Find where the given text appears and provide that cell's center as (X, Y) coordinate. 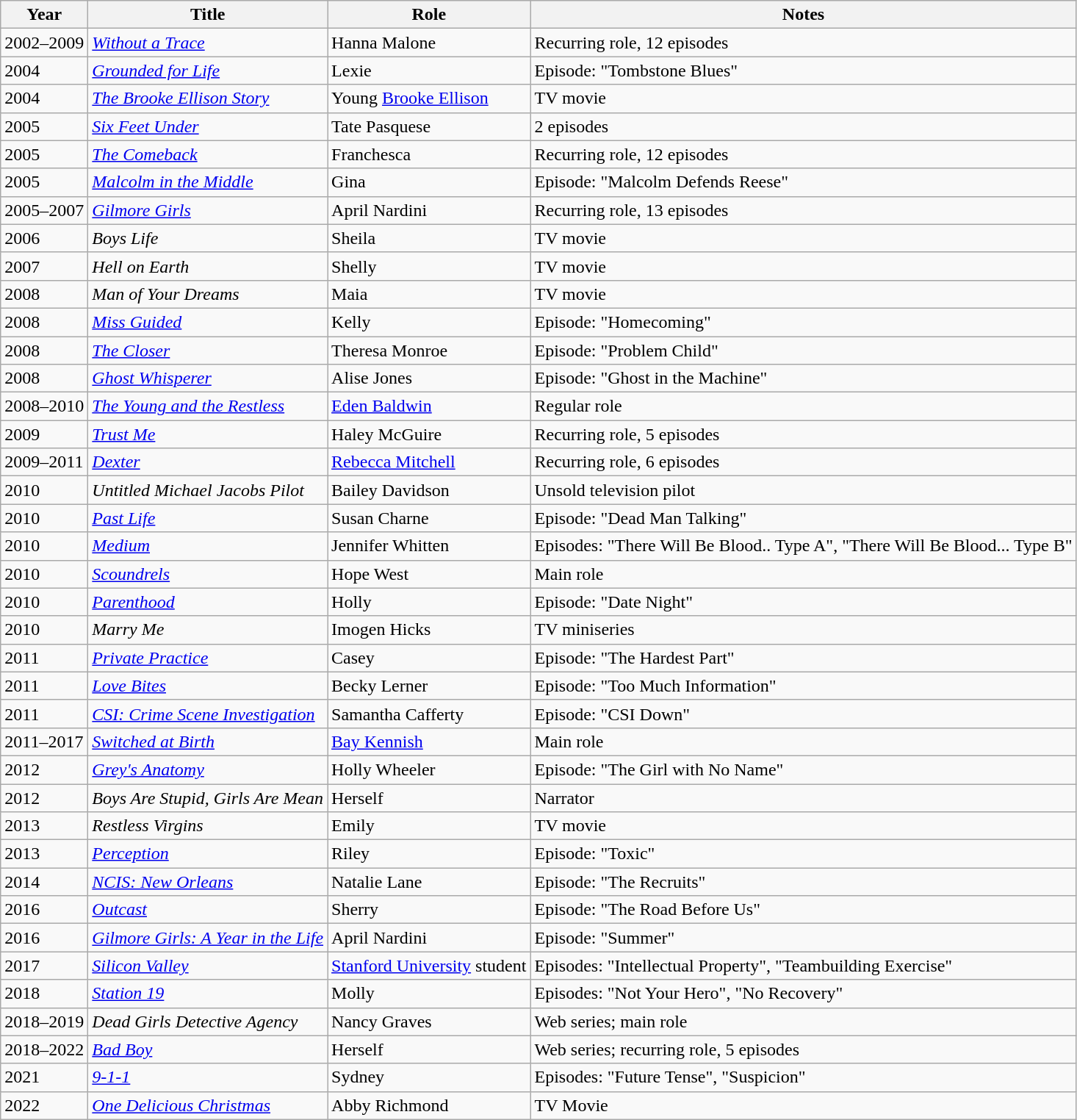
Emily (429, 826)
2018 (44, 994)
Outcast (208, 910)
Sherry (429, 910)
Episode: "The Hardest Part" (804, 658)
Shelly (429, 266)
Bad Boy (208, 1049)
2022 (44, 1105)
Without a Trace (208, 43)
Episodes: "Future Tense", "Suspicion" (804, 1077)
Medium (208, 546)
Riley (429, 854)
Episode: "Tombstone Blues" (804, 71)
Episode: "Homecoming" (804, 322)
2014 (44, 882)
Hanna Malone (429, 43)
Episode: "The Road Before Us" (804, 910)
Episodes: "Not Your Hero", "No Recovery" (804, 994)
Jennifer Whitten (429, 546)
The Closer (208, 351)
Man of Your Dreams (208, 294)
Alise Jones (429, 378)
9-1-1 (208, 1077)
Episode: "CSI Down" (804, 714)
TV Movie (804, 1105)
2006 (44, 238)
Recurring role, 5 episodes (804, 434)
Theresa Monroe (429, 351)
The Comeback (208, 154)
One Delicious Christmas (208, 1105)
CSI: Crime Scene Investigation (208, 714)
Sydney (429, 1077)
Franchesca (429, 154)
Bay Kennish (429, 742)
Restless Virgins (208, 826)
Susan Charne (429, 518)
Switched at Birth (208, 742)
Gilmore Girls (208, 210)
2009 (44, 434)
Young Brooke Ellison (429, 98)
Grey's Anatomy (208, 769)
Becky Lerner (429, 686)
Episode: "Dead Man Talking" (804, 518)
NCIS: New Orleans (208, 882)
The Young and the Restless (208, 406)
Recurring role, 6 episodes (804, 462)
Episode: "Ghost in the Machine" (804, 378)
TV miniseries (804, 630)
Malcolm in the Middle (208, 182)
Boys Are Stupid, Girls Are Mean (208, 797)
Holly (429, 602)
Private Practice (208, 658)
Episode: "Problem Child" (804, 351)
The Brooke Ellison Story (208, 98)
Episode: "Malcolm Defends Reese" (804, 182)
2008–2010 (44, 406)
Dead Girls Detective Agency (208, 1022)
2017 (44, 966)
Abby Richmond (429, 1105)
Parenthood (208, 602)
Past Life (208, 518)
2021 (44, 1077)
Episode: "Summer" (804, 938)
Station 19 (208, 994)
2002–2009 (44, 43)
Maia (429, 294)
Kelly (429, 322)
Eden Baldwin (429, 406)
Episode: "The Recruits" (804, 882)
Six Feet Under (208, 126)
Silicon Valley (208, 966)
Samantha Cafferty (429, 714)
Episode: "Date Night" (804, 602)
Sheila (429, 238)
2009–2011 (44, 462)
Ghost Whisperer (208, 378)
Nancy Graves (429, 1022)
Notes (804, 15)
Episodes: "There Will Be Blood.. Type A", "There Will Be Blood... Type B" (804, 546)
Imogen Hicks (429, 630)
Hell on Earth (208, 266)
Narrator (804, 797)
Haley McGuire (429, 434)
Bailey Davidson (429, 490)
2018–2019 (44, 1022)
2011–2017 (44, 742)
Gilmore Girls: A Year in the Life (208, 938)
Stanford University student (429, 966)
Miss Guided (208, 322)
Scoundrels (208, 574)
Role (429, 15)
Regular role (804, 406)
Love Bites (208, 686)
Episode: "Toxic" (804, 854)
Web series; recurring role, 5 episodes (804, 1049)
Boys Life (208, 238)
Tate Pasquese (429, 126)
Episode: "Too Much Information" (804, 686)
Rebecca Mitchell (429, 462)
Marry Me (208, 630)
Trust Me (208, 434)
Casey (429, 658)
Episodes: "Intellectual Property", "Teambuilding Exercise" (804, 966)
Perception (208, 854)
Gina (429, 182)
Holly Wheeler (429, 769)
Web series; main role (804, 1022)
2005–2007 (44, 210)
Lexie (429, 71)
Year (44, 15)
Molly (429, 994)
Grounded for Life (208, 71)
2 episodes (804, 126)
Unsold television pilot (804, 490)
Hope West (429, 574)
Natalie Lane (429, 882)
Untitled Michael Jacobs Pilot (208, 490)
2018–2022 (44, 1049)
Recurring role, 13 episodes (804, 210)
Title (208, 15)
Episode: "The Girl with No Name" (804, 769)
Dexter (208, 462)
2007 (44, 266)
